Detect which cell encompasses the target text, then output its [X, Y] center coordinate. 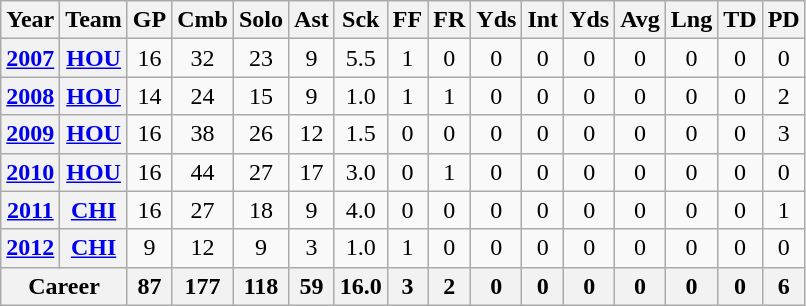
16.0 [360, 286]
4.0 [360, 210]
PD [784, 20]
2012 [30, 248]
118 [260, 286]
2011 [30, 210]
44 [203, 172]
FR [450, 20]
FF [407, 20]
24 [203, 96]
5.5 [360, 58]
Career [64, 286]
2007 [30, 58]
26 [260, 134]
Ast [312, 20]
18 [260, 210]
23 [260, 58]
87 [149, 286]
Avg [640, 20]
Solo [260, 20]
38 [203, 134]
1.5 [360, 134]
2010 [30, 172]
2008 [30, 96]
177 [203, 286]
Int [543, 20]
Year [30, 20]
Sck [360, 20]
GP [149, 20]
Team [94, 20]
14 [149, 96]
32 [203, 58]
59 [312, 286]
2009 [30, 134]
Cmb [203, 20]
3.0 [360, 172]
6 [784, 286]
17 [312, 172]
Lng [691, 20]
15 [260, 96]
TD [740, 20]
